Scan for the cell matching the given text and deliver its [x, y] coordinate at center. 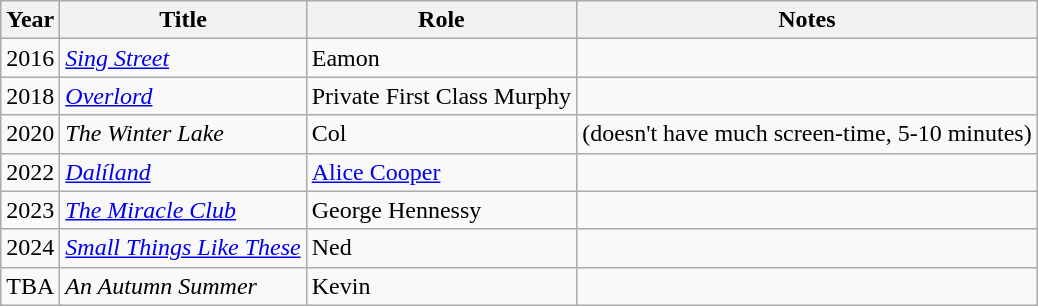
Kevin [441, 286]
Private First Class Murphy [441, 96]
Role [441, 20]
2018 [30, 96]
George Hennessy [441, 210]
Year [30, 20]
Eamon [441, 58]
Col [441, 134]
Ned [441, 248]
TBA [30, 286]
2023 [30, 210]
Title [183, 20]
Dalíland [183, 172]
Small Things Like These [183, 248]
Sing Street [183, 58]
Alice Cooper [441, 172]
2016 [30, 58]
2022 [30, 172]
Overlord [183, 96]
The Miracle Club [183, 210]
Notes [808, 20]
2024 [30, 248]
2020 [30, 134]
(doesn't have much screen-time, 5-10 minutes) [808, 134]
The Winter Lake [183, 134]
An Autumn Summer [183, 286]
